Return [X, Y] of the center of cell containing provided text 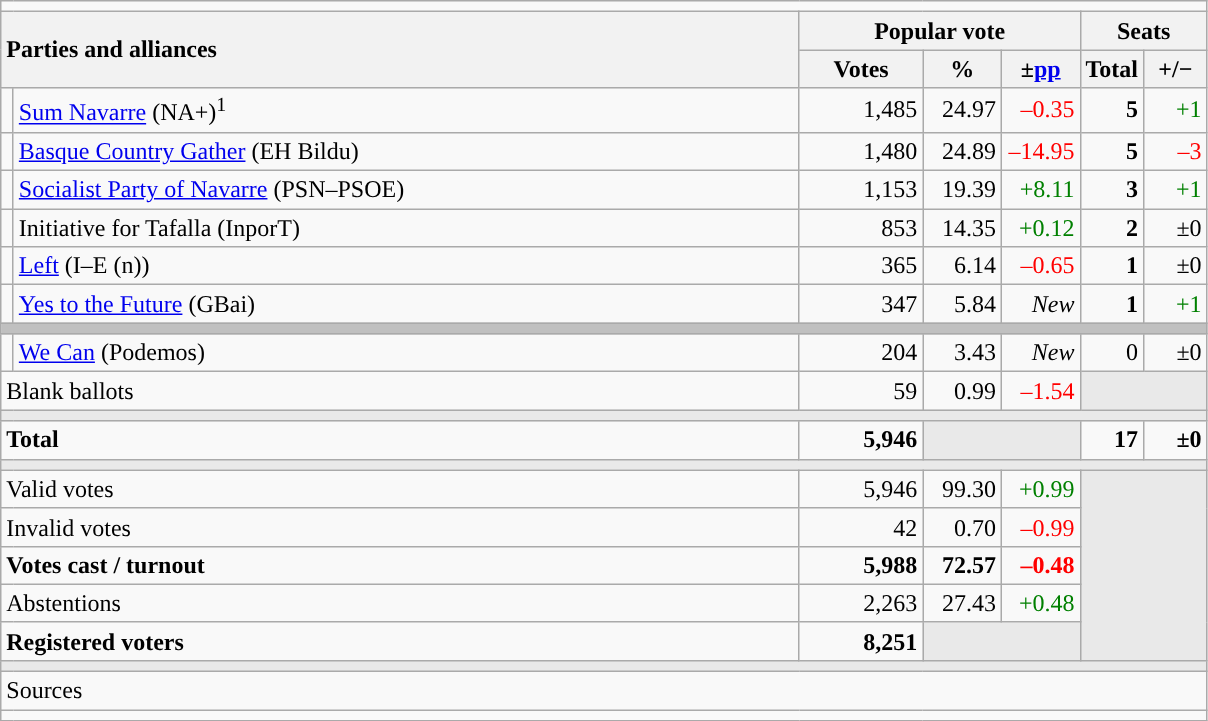
–0.99 [1040, 527]
–0.65 [1040, 266]
We Can (Podemos) [406, 353]
Seats [1144, 31]
–0.48 [1040, 565]
853 [861, 228]
6.14 [962, 266]
–1.54 [1040, 391]
72.57 [962, 565]
–3 [1176, 151]
Left (I–E (n)) [406, 266]
+0.12 [1040, 228]
Parties and alliances [400, 50]
Initiative for Tafalla (InporT) [406, 228]
3.43 [962, 353]
% [962, 69]
17 [1112, 440]
5.84 [962, 304]
Valid votes [400, 489]
27.43 [962, 603]
8,251 [861, 641]
204 [861, 353]
0.70 [962, 527]
1,480 [861, 151]
Sources [604, 691]
347 [861, 304]
Basque Country Gather (EH Bildu) [406, 151]
365 [861, 266]
14.35 [962, 228]
0.99 [962, 391]
59 [861, 391]
Votes cast / turnout [400, 565]
2 [1112, 228]
+0.99 [1040, 489]
Blank ballots [400, 391]
Abstentions [400, 603]
Socialist Party of Navarre (PSN–PSOE) [406, 190]
Votes [861, 69]
+8.11 [1040, 190]
Sum Navarre (NA+)1 [406, 110]
99.30 [962, 489]
–14.95 [1040, 151]
–0.35 [1040, 110]
Invalid votes [400, 527]
19.39 [962, 190]
24.89 [962, 151]
1,153 [861, 190]
3 [1112, 190]
Yes to the Future (GBai) [406, 304]
Popular vote [940, 31]
1,485 [861, 110]
5,988 [861, 565]
42 [861, 527]
24.97 [962, 110]
±pp [1040, 69]
Registered voters [400, 641]
+/− [1176, 69]
0 [1112, 353]
+0.48 [1040, 603]
2,263 [861, 603]
